Pinpoint the cell where the given text exists, returning its [x, y] midpoint coordinate. 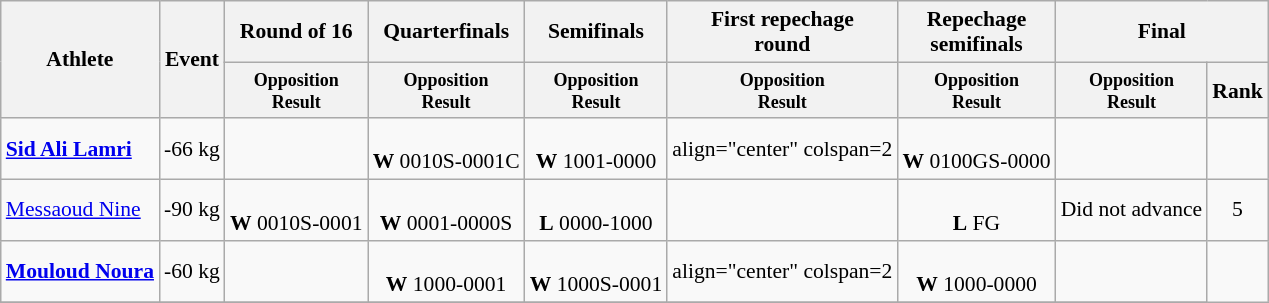
Event [192, 60]
Semifinals [596, 32]
Sid Ali Lamri [80, 150]
W 0010S-0001C [446, 150]
Mouloud Noura [80, 272]
Final [1162, 32]
Messaoud Nine [80, 210]
W 0100GS-0000 [976, 150]
W 1000S-0001 [596, 272]
5 [1238, 210]
W 1001-0000 [596, 150]
-90 kg [192, 210]
W 1000-0000 [976, 272]
Quarterfinals [446, 32]
L FG [976, 210]
L 0000-1000 [596, 210]
Rank [1238, 90]
-66 kg [192, 150]
First repechage round [782, 32]
Repechage semifinals [976, 32]
Did not advance [1132, 210]
Round of 16 [296, 32]
W 0001-0000S [446, 210]
Athlete [80, 60]
-60 kg [192, 272]
W 1000-0001 [446, 272]
W 0010S-0001 [296, 210]
